Return (x, y) of the center of cell containing provided text 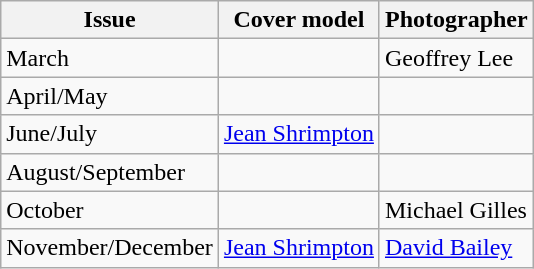
Cover model (298, 20)
Photographer (456, 20)
June/July (110, 134)
April/May (110, 96)
March (110, 58)
Geoffrey Lee (456, 58)
October (110, 210)
Michael Gilles (456, 210)
David Bailey (456, 248)
August/September (110, 172)
Issue (110, 20)
November/December (110, 248)
